Identify which cell holds the provided text, then report its (X, Y) central coordinate. 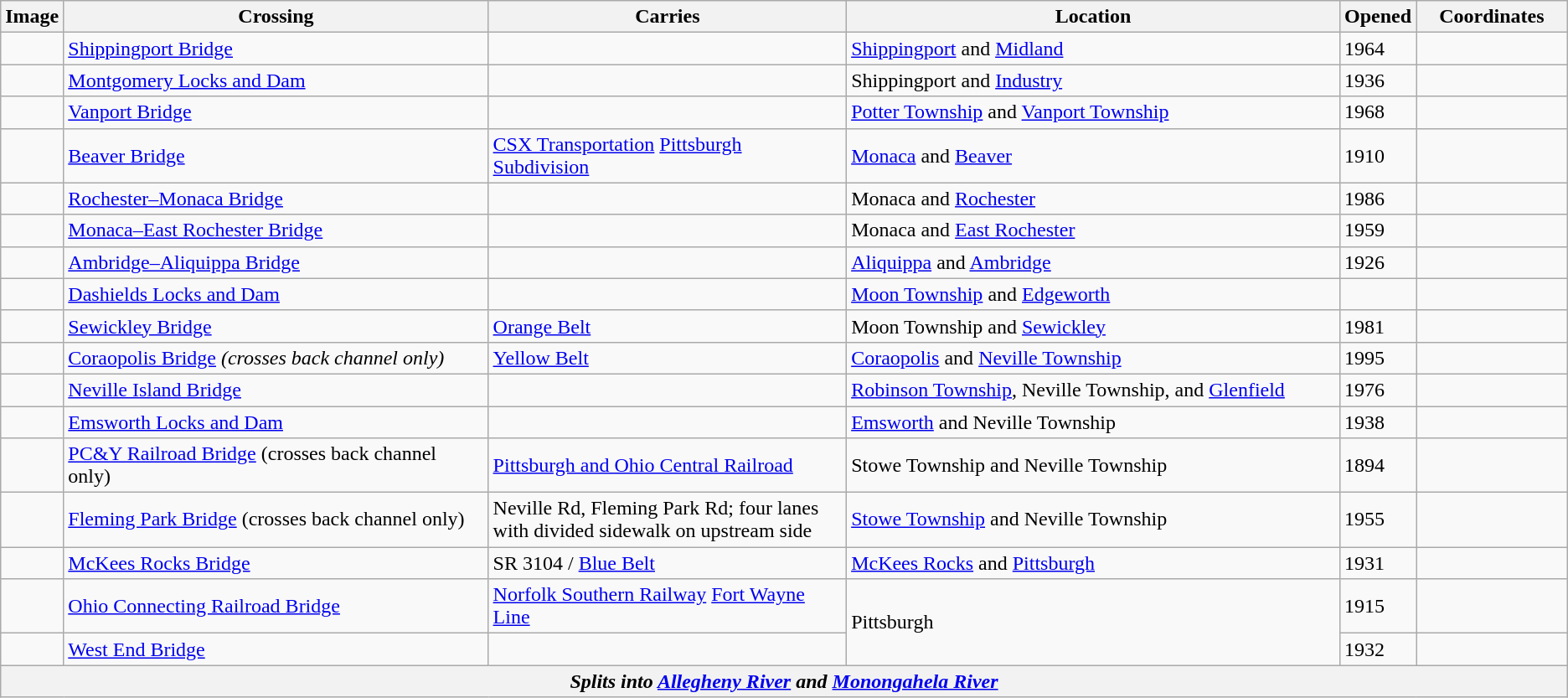
Norfolk Southern Railway Fort Wayne Line (668, 607)
McKees Rocks Bridge (276, 563)
West End Bridge (276, 649)
1968 (1379, 112)
SR 3104 / Blue Belt (668, 563)
Emsworth and Neville Township (1094, 421)
Beaver Bridge (276, 156)
Neville Island Bridge (276, 390)
Location (1094, 17)
Orange Belt (668, 326)
1910 (1379, 156)
Emsworth Locks and Dam (276, 421)
Rochester–Monaca Bridge (276, 199)
Monaca–East Rochester Bridge (276, 230)
Moon Township and Sewickley (1094, 326)
Opened (1379, 17)
1995 (1379, 358)
Potter Township and Vanport Township (1094, 112)
Coordinates (1493, 17)
PC&Y Railroad Bridge (crosses back channel only) (276, 466)
1976 (1379, 390)
Ambridge–Aliquippa Bridge (276, 262)
Dashields Locks and Dam (276, 294)
Shippingport and Industry (1094, 80)
1959 (1379, 230)
1931 (1379, 563)
Carries (668, 17)
1932 (1379, 649)
1955 (1379, 520)
1938 (1379, 421)
Sewickley Bridge (276, 326)
Robinson Township, Neville Township, and Glenfield (1094, 390)
Pittsburgh (1094, 622)
1894 (1379, 466)
CSX Transportation Pittsburgh Subdivision (668, 156)
Monaca and East Rochester (1094, 230)
Image (32, 17)
Yellow Belt (668, 358)
Pittsburgh and Ohio Central Railroad (668, 466)
Fleming Park Bridge (crosses back channel only) (276, 520)
Moon Township and Edgeworth (1094, 294)
Montgomery Locks and Dam (276, 80)
1926 (1379, 262)
1964 (1379, 49)
Coraopolis and Neville Township (1094, 358)
1936 (1379, 80)
Shippingport Bridge (276, 49)
1915 (1379, 607)
Crossing (276, 17)
Vanport Bridge (276, 112)
Shippingport and Midland (1094, 49)
1986 (1379, 199)
1981 (1379, 326)
Neville Rd, Fleming Park Rd; four lanes with divided sidewalk on upstream side (668, 520)
Monaca and Rochester (1094, 199)
Aliquippa and Ambridge (1094, 262)
Ohio Connecting Railroad Bridge (276, 607)
Splits into Allegheny River and Monongahela River (784, 681)
McKees Rocks and Pittsburgh (1094, 563)
Monaca and Beaver (1094, 156)
Coraopolis Bridge (crosses back channel only) (276, 358)
